Extract the (X, Y) coordinate from the center of the cell holding the provided text.  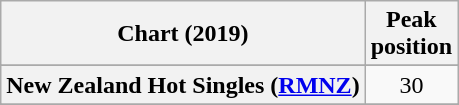
New Zealand Hot Singles (RMNZ) (183, 85)
Peakposition (411, 34)
Chart (2019) (183, 34)
30 (411, 85)
